Search for the cell housing the specified text and yield its [X, Y] center coordinate. 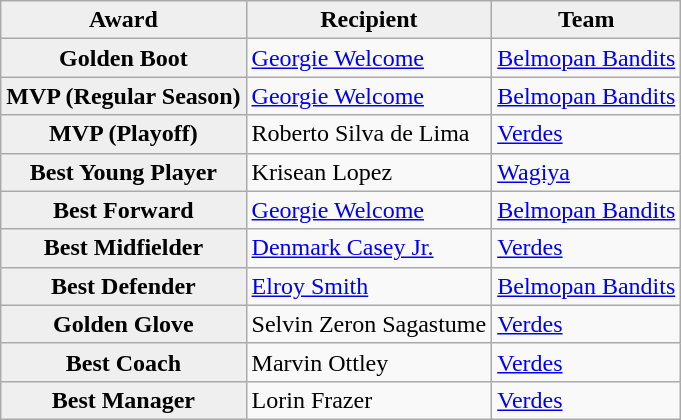
Award [124, 20]
Golden Glove [124, 324]
Team [586, 20]
Marvin Ottley [369, 362]
Wagiya [586, 172]
Lorin Frazer [369, 400]
Golden Boot [124, 58]
Denmark Casey Jr. [369, 248]
Selvin Zeron Sagastume [369, 324]
Best Coach [124, 362]
Roberto Silva de Lima [369, 134]
Krisean Lopez [369, 172]
Recipient [369, 20]
Best Defender [124, 286]
MVP (Regular Season) [124, 96]
Best Young Player [124, 172]
Best Midfielder [124, 248]
Best Manager [124, 400]
MVP (Playoff) [124, 134]
Best Forward [124, 210]
Elroy Smith [369, 286]
